Return the [X, Y] coordinate for the center point of the cell that contains the specified text.  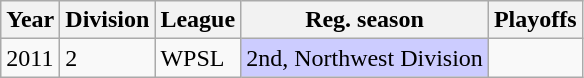
Reg. season [365, 20]
2 [108, 58]
League [198, 20]
Division [108, 20]
2nd, Northwest Division [365, 58]
2011 [30, 58]
Year [30, 20]
Playoffs [535, 20]
WPSL [198, 58]
